Search for the cell housing the specified text and yield its (X, Y) center coordinate. 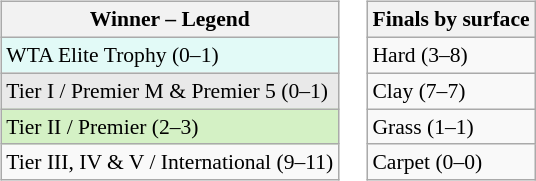
Winner – Legend (170, 20)
Clay (7–7) (450, 91)
Finals by surface (450, 20)
Tier I / Premier M & Premier 5 (0–1) (170, 91)
Tier II / Premier (2–3) (170, 127)
Grass (1–1) (450, 127)
WTA Elite Trophy (0–1) (170, 55)
Tier III, IV & V / International (9–11) (170, 162)
Carpet (0–0) (450, 162)
Hard (3–8) (450, 55)
